Capture the cell that displays the provided text and extract its (x, y) central coordinate. 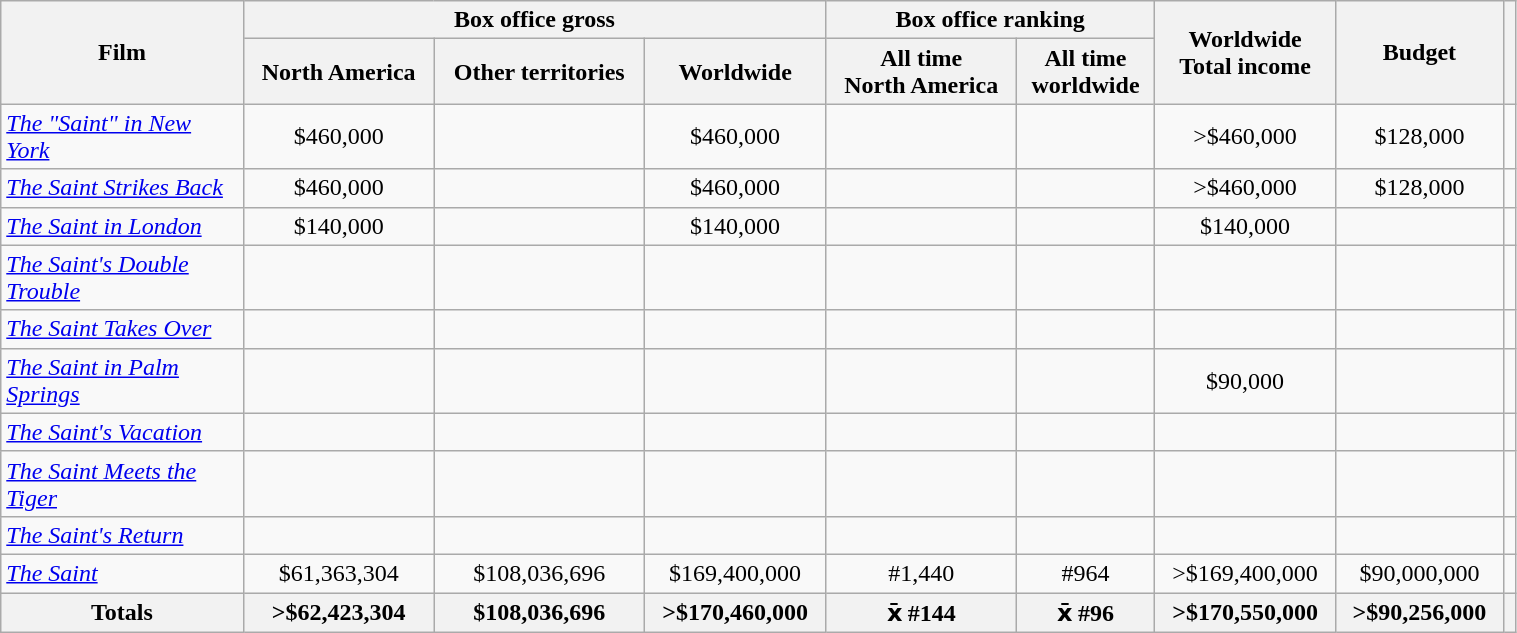
x̄ #96 (1086, 612)
Budget (1420, 52)
$169,400,000 (734, 573)
All time North America (922, 72)
x̄ #144 (922, 612)
The Saint in Palm Springs (122, 380)
Film (122, 52)
#1,440 (922, 573)
>$170,460,000 (734, 612)
>$170,550,000 (1244, 612)
Other territories (539, 72)
The Saint's Vacation (122, 432)
The Saint Meets the Tiger (122, 484)
The Saint Takes Over (122, 329)
The "Saint" in New York (122, 136)
Worldwide Total income (1244, 52)
Box office ranking (990, 20)
#964 (1086, 573)
Worldwide (734, 72)
$90,000,000 (1420, 573)
Box office gross (534, 20)
North America (338, 72)
The Saint's Double Trouble (122, 278)
The Saint's Return (122, 535)
The Saint (122, 573)
The Saint in London (122, 226)
All time worldwide (1086, 72)
>$90,256,000 (1420, 612)
$90,000 (1244, 380)
$61,363,304 (338, 573)
>$169,400,000 (1244, 573)
>$62,423,304 (338, 612)
Totals (122, 612)
The Saint Strikes Back (122, 188)
